Return the [x, y] coordinate for the center point of the cell that contains the specified text.  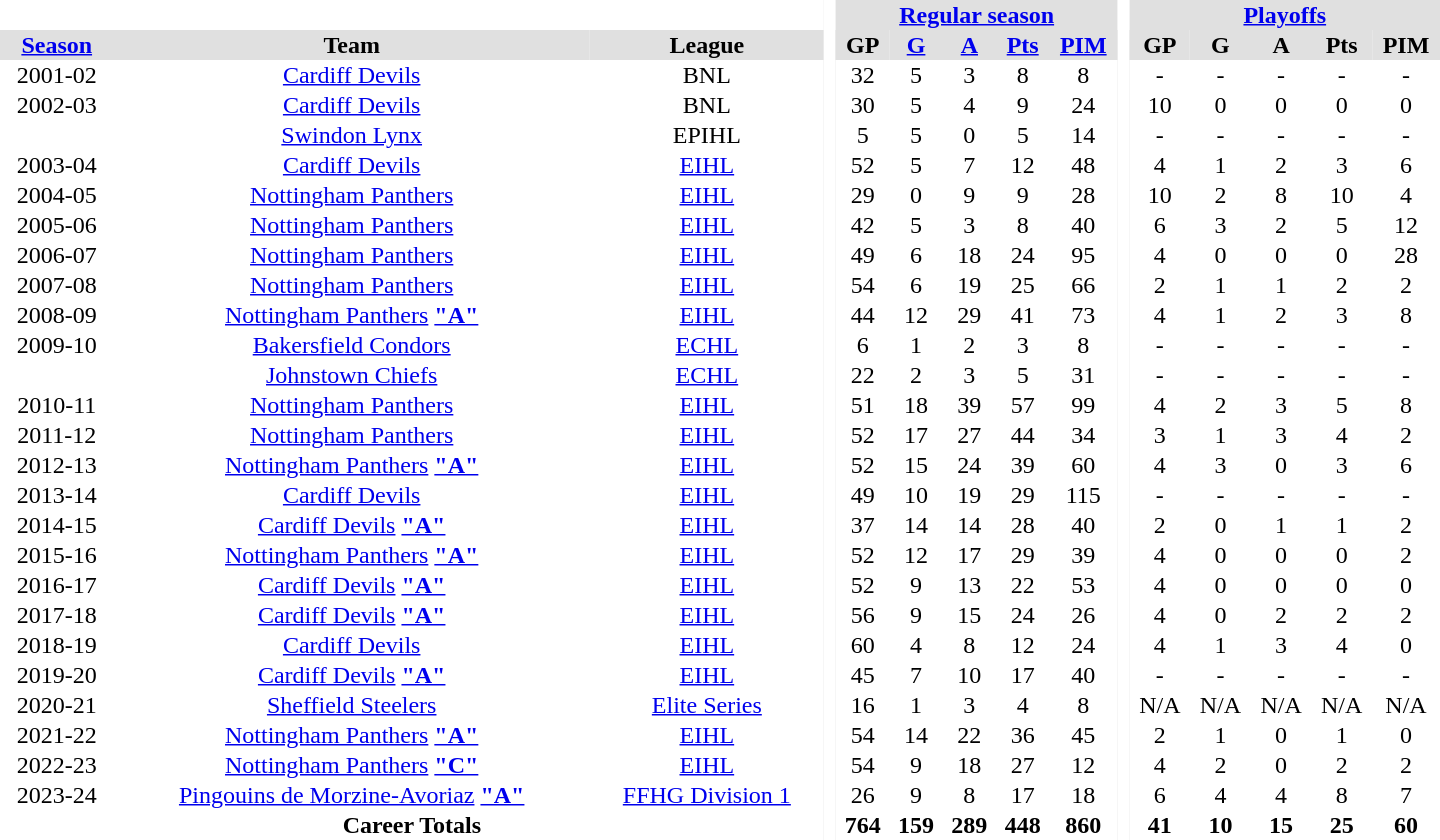
Swindon Lynx [351, 135]
Pingouins de Morzine-Avoriaz "A" [351, 795]
2010-11 [56, 405]
115 [1083, 495]
2015-16 [56, 555]
95 [1083, 255]
37 [862, 525]
73 [1083, 315]
30 [862, 105]
2022-23 [56, 765]
289 [970, 825]
2019-20 [56, 675]
2014-15 [56, 525]
2012-13 [56, 465]
EPIHL [707, 135]
2003-04 [56, 165]
2017-18 [56, 615]
2011-12 [56, 435]
2013-14 [56, 495]
Elite Series [707, 705]
Team [351, 45]
2002-03 [56, 105]
34 [1083, 435]
2005-06 [56, 225]
66 [1083, 285]
99 [1083, 405]
2008-09 [56, 315]
48 [1083, 165]
51 [862, 405]
2006-07 [56, 255]
764 [862, 825]
42 [862, 225]
2021-22 [56, 735]
36 [1022, 735]
448 [1022, 825]
31 [1083, 375]
2020-21 [56, 705]
Season [56, 45]
League [707, 45]
FFHG Division 1 [707, 795]
Playoffs [1285, 15]
13 [970, 585]
Nottingham Panthers "C" [351, 765]
57 [1022, 405]
32 [862, 75]
159 [916, 825]
Johnstown Chiefs [351, 375]
56 [862, 615]
53 [1083, 585]
2001-02 [56, 75]
2018-19 [56, 645]
860 [1083, 825]
Bakersfield Condors [351, 345]
2023-24 [56, 795]
2016-17 [56, 585]
Sheffield Steelers [351, 705]
Regular season [976, 15]
2007-08 [56, 285]
Career Totals [412, 825]
2009-10 [56, 345]
16 [862, 705]
2004-05 [56, 195]
